From the cell containing the given text, extract its center point as [x, y] coordinate. 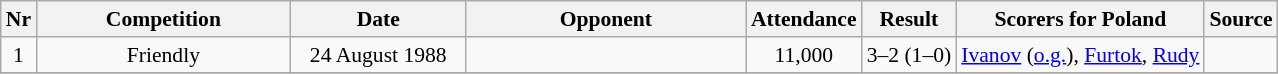
Opponent [606, 19]
Attendance [804, 19]
Scorers for Poland [1080, 19]
Friendly [164, 55]
1 [18, 55]
3–2 (1–0) [910, 55]
Ivanov (o.g.), Furtok, Rudy [1080, 55]
Nr [18, 19]
Date [378, 19]
Result [910, 19]
11,000 [804, 55]
Source [1240, 19]
Competition [164, 19]
24 August 1988 [378, 55]
